Determine the [x, y] coordinate at the center of the cell enclosing the given text.  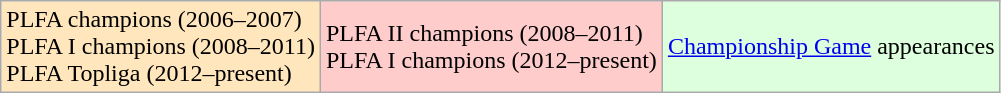
PLFA champions (2006–2007) PLFA I champions (2008–2011) PLFA Topliga (2012–present) [161, 47]
Championship Game appearances [831, 47]
PLFA II champions (2008–2011) PLFA I champions (2012–present) [491, 47]
